For the text-containing cell, return its midpoint in [x, y] coordinate format. 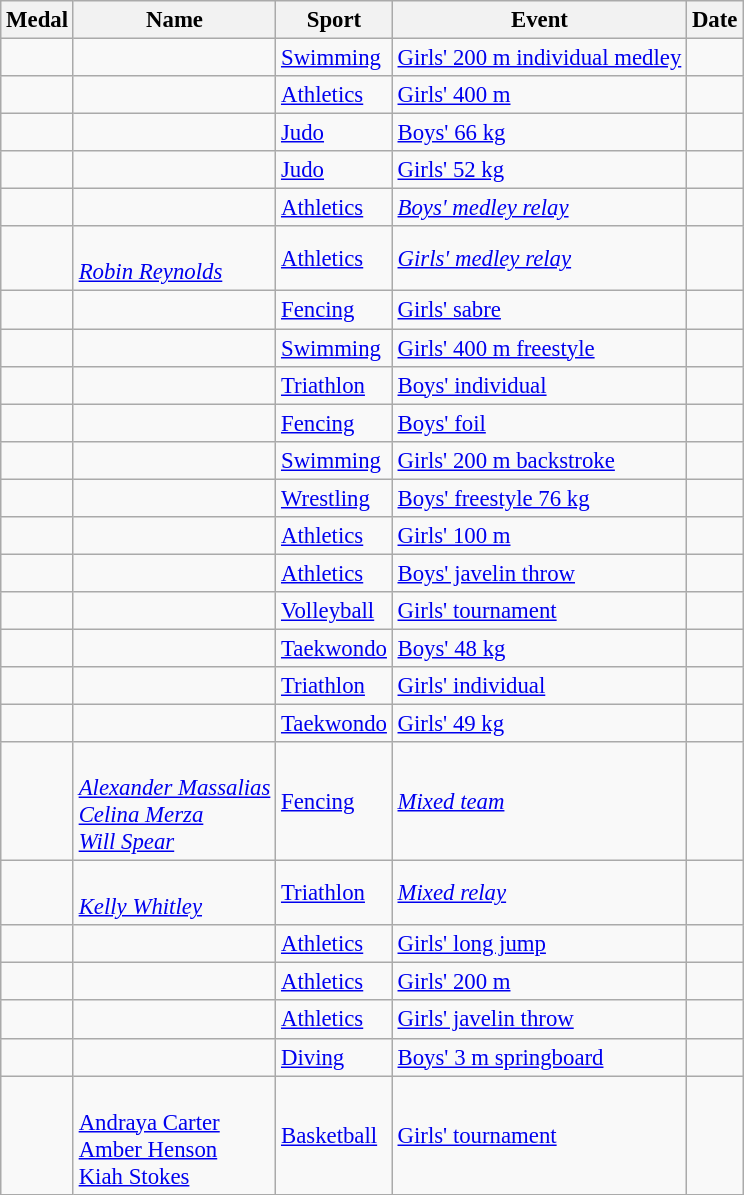
Girls' medley relay [539, 258]
Girls' 49 kg [539, 724]
Girls' 100 m [539, 536]
Girls' javelin throw [539, 1020]
Boys' javelin throw [539, 573]
Mixed team [539, 802]
Volleyball [334, 611]
Boys' foil [539, 423]
Girls' individual [539, 686]
Name [174, 20]
Robin Reynolds [174, 258]
Girls' sabre [539, 310]
Wrestling [334, 498]
Girls' 400 m [539, 95]
Sport [334, 20]
Boys' freestyle 76 kg [539, 498]
Mixed relay [539, 894]
Boys' individual [539, 385]
Girls' 200 m [539, 982]
Girls' long jump [539, 944]
Event [539, 20]
Boys' 3 m springboard [539, 1057]
Boys' medley relay [539, 208]
Medal [38, 20]
Boys' 48 kg [539, 648]
Andraya CarterAmber HensonKiah Stokes [174, 1136]
Girls' 400 m freestyle [539, 348]
Alexander MassaliasCelina MerzaWill Spear [174, 802]
Date [715, 20]
Girls' 200 m backstroke [539, 460]
Kelly Whitley [174, 894]
Girls' 200 m individual medley [539, 58]
Girls' 52 kg [539, 170]
Diving [334, 1057]
Basketball [334, 1136]
Boys' 66 kg [539, 133]
